Provide the (x, y) coordinate of the cell's center where the given text is located.  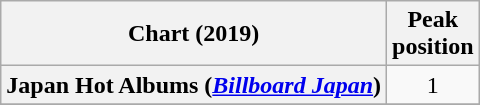
Peakposition (433, 34)
1 (433, 85)
Chart (2019) (194, 34)
Japan Hot Albums (Billboard Japan) (194, 85)
